Search for the cell housing the specified text and yield its [X, Y] center coordinate. 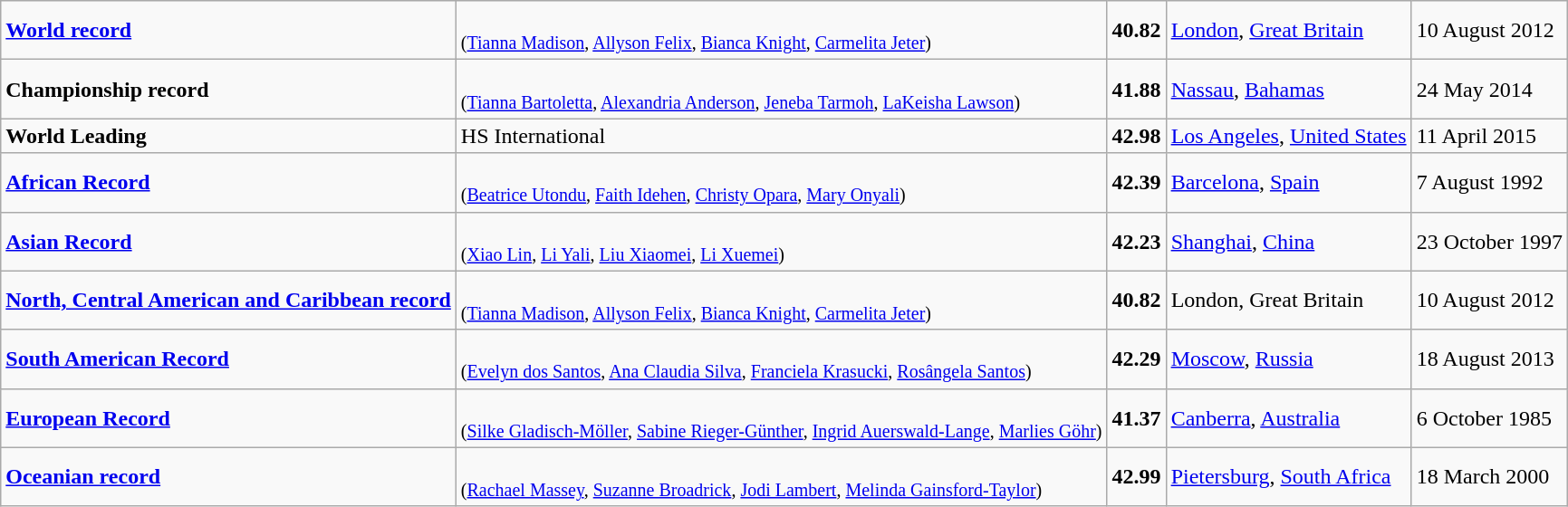
(Silke Gladisch-Möller, Sabine Rieger-Günther, Ingrid Auerswald-Lange, Marlies Göhr) [781, 418]
42.99 [1136, 476]
42.29 [1136, 359]
Nassau, Bahamas [1288, 89]
North, Central American and Caribbean record [228, 301]
42.23 [1136, 241]
World Leading [228, 136]
11 April 2015 [1489, 136]
Los Angeles, United States [1288, 136]
Barcelona, Spain [1288, 183]
Pietersburg, South Africa [1288, 476]
(Beatrice Utondu, Faith Idehen, Christy Opara, Mary Onyali) [781, 183]
(Xiao Lin, Li Yali, Liu Xiaomei, Li Xuemei) [781, 241]
42.98 [1136, 136]
(Evelyn dos Santos, Ana Claudia Silva, Franciela Krasucki, Rosângela Santos) [781, 359]
African Record [228, 183]
Shanghai, China [1288, 241]
7 August 1992 [1489, 183]
41.88 [1136, 89]
(Rachael Massey, Suzanne Broadrick, Jodi Lambert, Melinda Gainsford-Taylor) [781, 476]
42.39 [1136, 183]
23 October 1997 [1489, 241]
Moscow, Russia [1288, 359]
World record [228, 31]
41.37 [1136, 418]
Championship record [228, 89]
24 May 2014 [1489, 89]
18 August 2013 [1489, 359]
6 October 1985 [1489, 418]
European Record [228, 418]
(Tianna Bartoletta, Alexandria Anderson, Jeneba Tarmoh, LaKeisha Lawson) [781, 89]
Oceanian record [228, 476]
HS International [781, 136]
Canberra, Australia [1288, 418]
Asian Record [228, 241]
South American Record [228, 359]
18 March 2000 [1489, 476]
